From the cell containing the given text, extract its center point as (X, Y) coordinate. 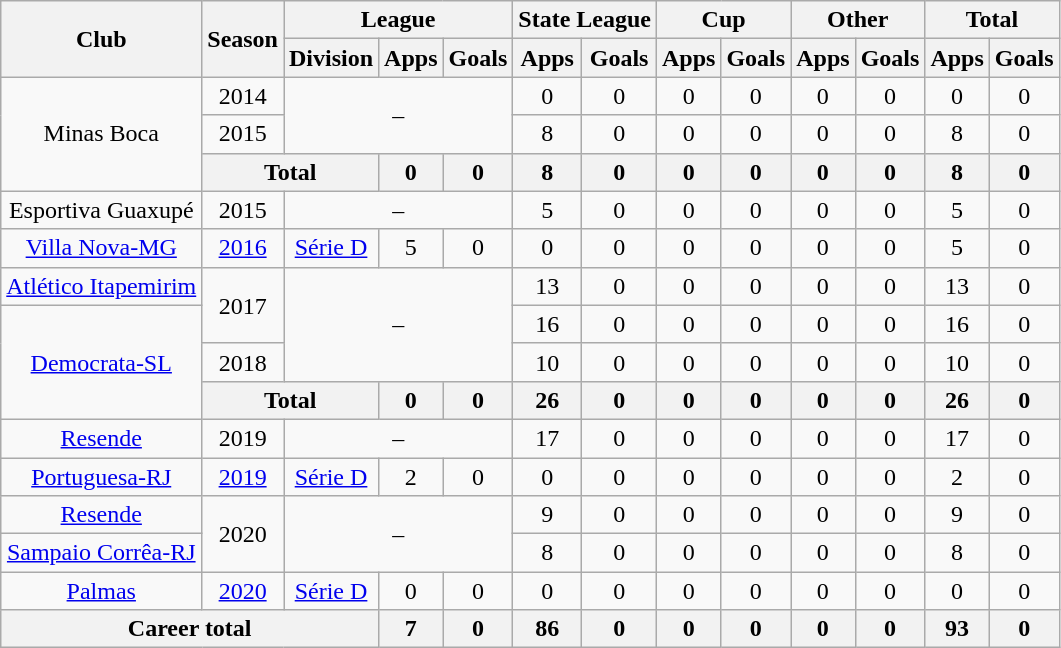
Villa Nova-MG (102, 248)
86 (548, 629)
League (398, 20)
Esportiva Guaxupé (102, 210)
State League (585, 20)
Cup (723, 20)
Minas Boca (102, 134)
2017 (243, 305)
Career total (190, 629)
Sampaio Corrêa-RJ (102, 553)
Division (332, 58)
Atlético Itapemirim (102, 286)
2014 (243, 96)
Season (243, 39)
Democrata-SL (102, 362)
Palmas (102, 591)
Portuguesa-RJ (102, 477)
Club (102, 39)
2018 (243, 362)
93 (957, 629)
7 (411, 629)
2016 (243, 248)
Other (858, 20)
